Output the [X, Y] coordinate of the center of the cell containing the given text.  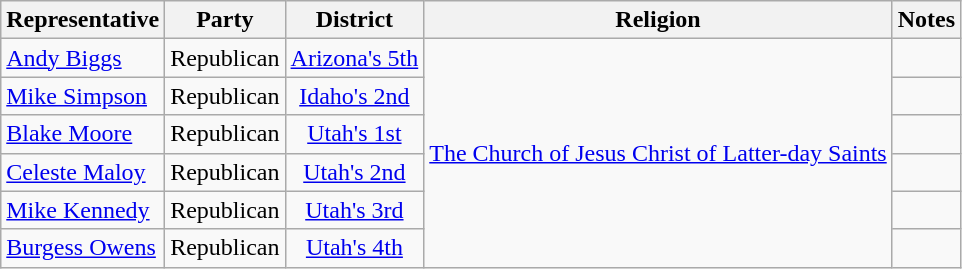
Celeste Maloy [83, 172]
Utah's 3rd [354, 210]
Mike Kennedy [83, 210]
Idaho's 2nd [354, 96]
Religion [658, 20]
Andy Biggs [83, 58]
Blake Moore [83, 134]
Mike Simpson [83, 96]
Utah's 2nd [354, 172]
Utah's 4th [354, 248]
Arizona's 5th [354, 58]
District [354, 20]
Burgess Owens [83, 248]
The Church of Jesus Christ of Latter-day Saints [658, 153]
Utah's 1st [354, 134]
Party [225, 20]
Representative [83, 20]
Notes [926, 20]
